For the text-containing cell, return its midpoint in (x, y) coordinate format. 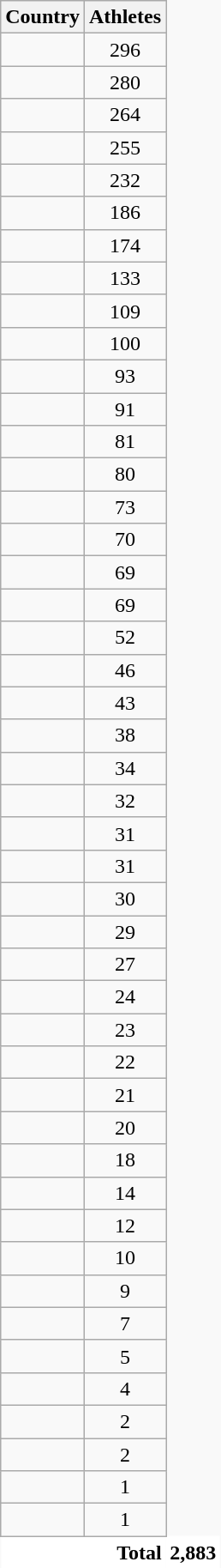
29 (125, 931)
133 (125, 278)
232 (125, 180)
296 (125, 50)
4 (125, 1389)
34 (125, 768)
91 (125, 409)
109 (125, 311)
21 (125, 1095)
22 (125, 1062)
46 (125, 670)
81 (125, 442)
174 (125, 245)
10 (125, 1258)
Total (84, 1552)
24 (125, 997)
38 (125, 736)
73 (125, 507)
14 (125, 1193)
18 (125, 1160)
43 (125, 703)
2,883 (194, 1552)
27 (125, 965)
Athletes (125, 17)
Country (43, 17)
23 (125, 1030)
264 (125, 115)
100 (125, 343)
12 (125, 1226)
280 (125, 82)
93 (125, 376)
52 (125, 638)
5 (125, 1356)
9 (125, 1291)
7 (125, 1323)
255 (125, 148)
80 (125, 475)
70 (125, 540)
186 (125, 213)
20 (125, 1128)
32 (125, 801)
30 (125, 899)
